Capture the cell that displays the provided text and extract its [x, y] central coordinate. 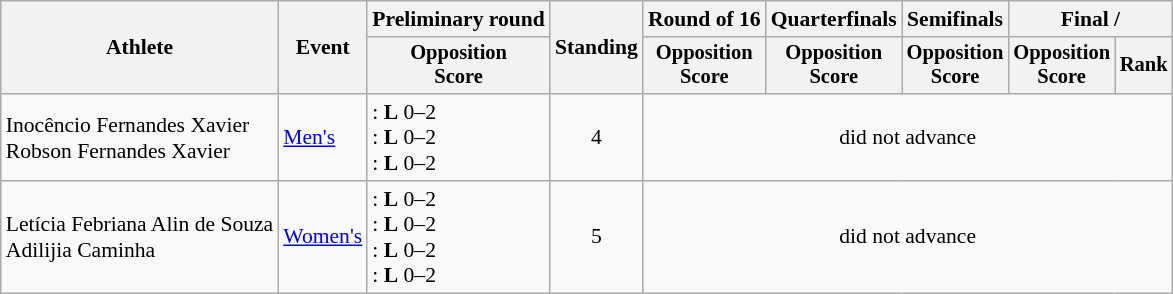
4 [596, 138]
Preliminary round [458, 19]
Rank [1144, 66]
Round of 16 [704, 19]
Quarterfinals [834, 19]
Event [322, 48]
: L 0–2: L 0–2: L 0–2: L 0–2 [458, 237]
Men's [322, 138]
Letícia Febriana Alin de SouzaAdilijia Caminha [140, 237]
Standing [596, 48]
Inocêncio Fernandes XavierRobson Fernandes Xavier [140, 138]
Semifinals [956, 19]
5 [596, 237]
: L 0–2: L 0–2: L 0–2 [458, 138]
Women's [322, 237]
Final / [1090, 19]
Athlete [140, 48]
